Search for the cell housing the specified text and yield its [X, Y] center coordinate. 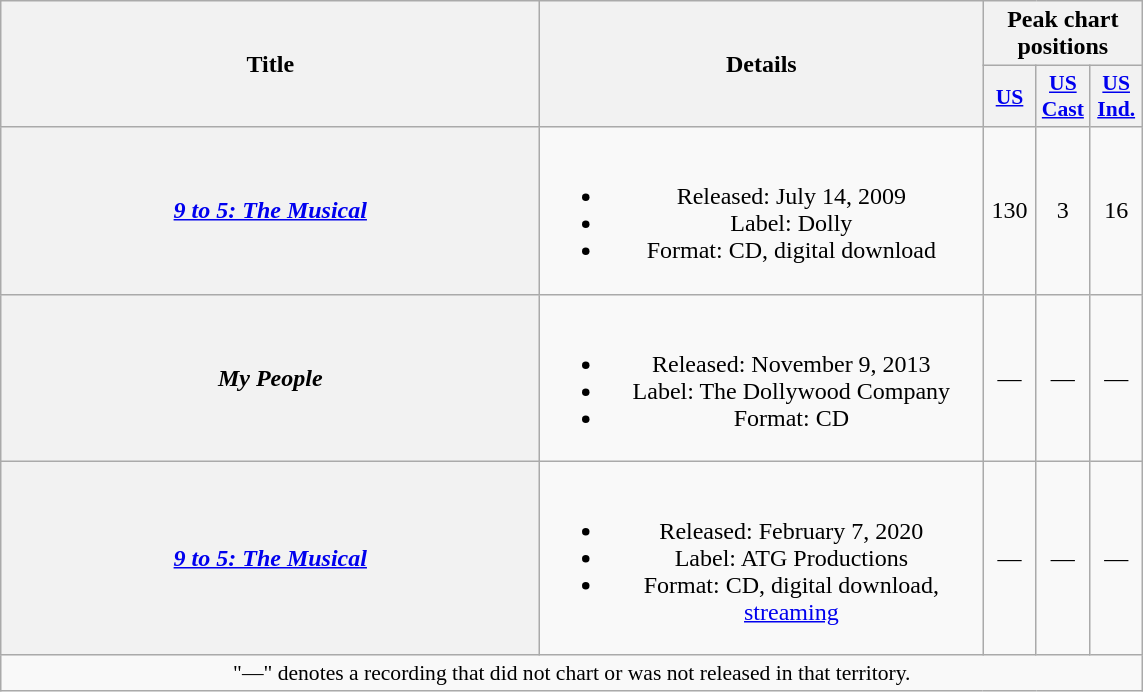
130 [1010, 210]
16 [1116, 210]
3 [1062, 210]
Title [270, 64]
My People [270, 378]
Released: July 14, 2009Label: DollyFormat: CD, digital download [762, 210]
USInd. [1116, 96]
Details [762, 64]
Released: November 9, 2013Label: The Dollywood CompanyFormat: CD [762, 378]
US [1010, 96]
USCast [1062, 96]
"—" denotes a recording that did not chart or was not released in that territory. [572, 673]
Peak chart positions [1063, 34]
Released: February 7, 2020Label: ATG ProductionsFormat: CD, digital download, streaming [762, 558]
